Output the [X, Y] coordinate of the center of the cell containing the given text.  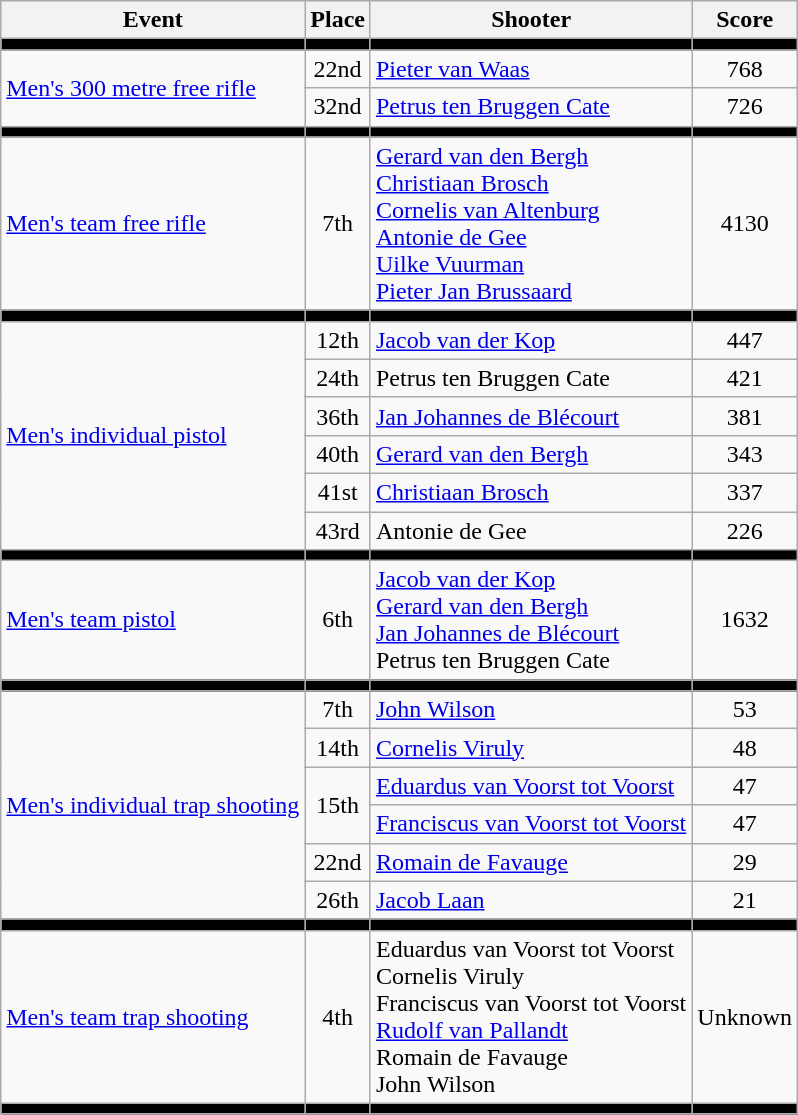
Unknown [745, 1016]
226 [745, 531]
Christiaan Brosch [530, 492]
Eduardus van Voorst tot Voorst Cornelis Viruly Franciscus van Voorst tot Voorst Rudolf van Pallandt Romain de Favauge John Wilson [530, 1016]
343 [745, 454]
Event [153, 20]
Score [745, 20]
381 [745, 416]
41st [338, 492]
Jan Johannes de Blécourt [530, 416]
421 [745, 378]
Men's individual pistol [153, 435]
Franciscus van Voorst tot Voorst [530, 824]
726 [745, 107]
Cornelis Viruly [530, 748]
32nd [338, 107]
6th [338, 620]
40th [338, 454]
14th [338, 748]
36th [338, 416]
Men's individual trap shooting [153, 805]
Jacob van der Kop [530, 340]
43rd [338, 531]
4th [338, 1016]
12th [338, 340]
Men's 300 metre free rifle [153, 88]
Antonie de Gee [530, 531]
21 [745, 900]
Men's team pistol [153, 620]
15th [338, 805]
Gerard van den Bergh Christiaan Brosch Cornelis van Altenburg Antonie de Gee Uilke Vuurman Pieter Jan Brussaard [530, 224]
Men's team trap shooting [153, 1016]
Jacob Laan [530, 900]
Men's team free rifle [153, 224]
337 [745, 492]
768 [745, 69]
29 [745, 862]
Place [338, 20]
48 [745, 748]
Shooter [530, 20]
Gerard van den Bergh [530, 454]
John Wilson [530, 710]
Eduardus van Voorst tot Voorst [530, 786]
4130 [745, 224]
24th [338, 378]
53 [745, 710]
Jacob van der Kop Gerard van den Bergh Jan Johannes de Blécourt Petrus ten Bruggen Cate [530, 620]
Pieter van Waas [530, 69]
447 [745, 340]
Romain de Favauge [530, 862]
26th [338, 900]
1632 [745, 620]
